Extract the (x, y) coordinate from the center of the cell holding the provided text.  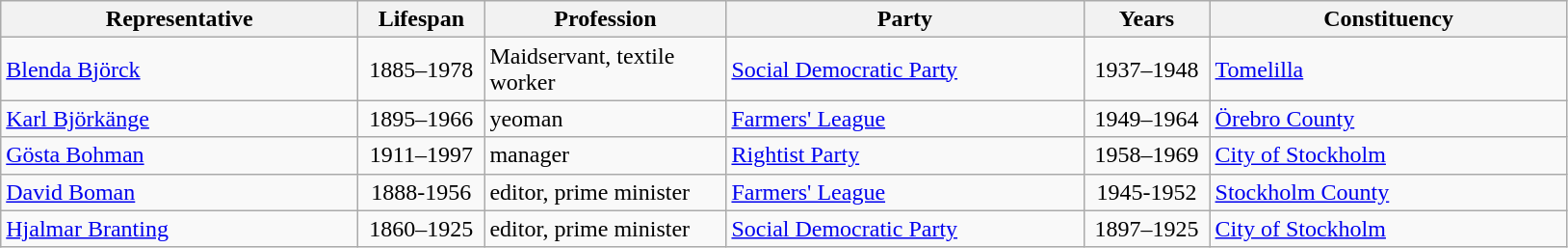
1911–1997 (422, 155)
Party (905, 19)
1885–1978 (422, 69)
1897–1925 (1146, 229)
Years (1146, 19)
Lifespan (422, 19)
Rightist Party (905, 155)
Tomelilla (1389, 69)
1937–1948 (1146, 69)
1949–1964 (1146, 119)
Constituency (1389, 19)
Maidservant, textile worker (605, 69)
1945-1952 (1146, 192)
1958–1969 (1146, 155)
Örebro County (1389, 119)
Gösta Bohman (179, 155)
Profession (605, 19)
1860–1925 (422, 229)
Stockholm County (1389, 192)
1895–1966 (422, 119)
Karl Björkänge (179, 119)
manager (605, 155)
Hjalmar Branting (179, 229)
David Boman (179, 192)
1888-1956 (422, 192)
Blenda Björck (179, 69)
yeoman (605, 119)
Representative (179, 19)
